Detect which cell encompasses the target text, then output its (X, Y) center coordinate. 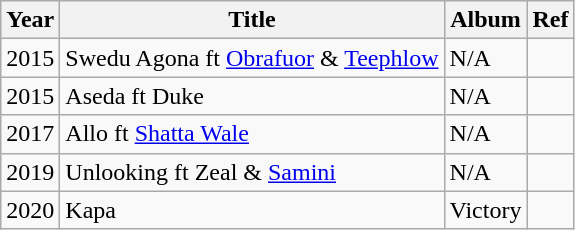
Year (30, 20)
2020 (30, 210)
Victory (486, 210)
Unlooking ft Zeal & Samini (252, 172)
2017 (30, 134)
2019 (30, 172)
Title (252, 20)
Aseda ft Duke (252, 96)
Swedu Agona ft Obrafuor & Teephlow (252, 58)
Allo ft Shatta Wale (252, 134)
Ref (550, 20)
Album (486, 20)
Kapa (252, 210)
